Search for the cell housing the specified text and yield its (X, Y) center coordinate. 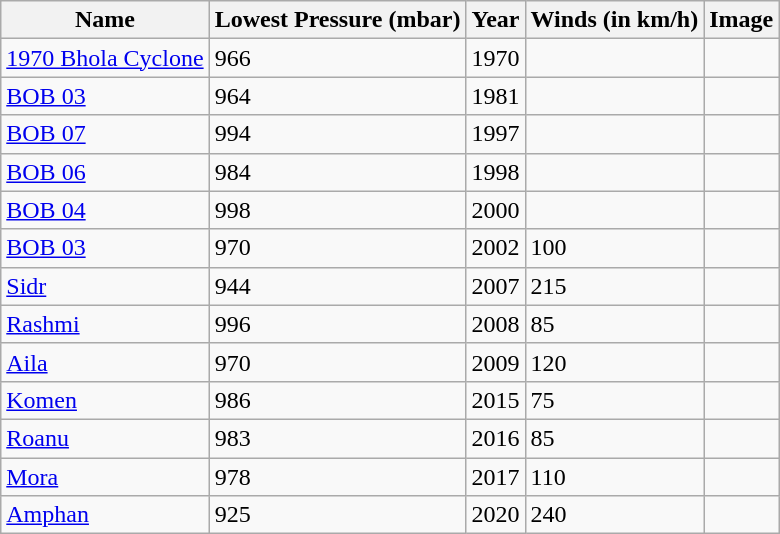
BOB 07 (105, 134)
Lowest Pressure (mbar) (338, 20)
240 (614, 515)
2020 (496, 515)
2002 (496, 248)
Sidr (105, 286)
110 (614, 477)
100 (614, 248)
996 (338, 324)
966 (338, 58)
1970 (496, 58)
Komen (105, 400)
2007 (496, 286)
2017 (496, 477)
Rashmi (105, 324)
1997 (496, 134)
Mora (105, 477)
1970 Bhola Cyclone (105, 58)
994 (338, 134)
964 (338, 96)
2016 (496, 438)
925 (338, 515)
Winds (in km/h) (614, 20)
986 (338, 400)
983 (338, 438)
984 (338, 172)
998 (338, 210)
215 (614, 286)
120 (614, 362)
BOB 04 (105, 210)
944 (338, 286)
2008 (496, 324)
978 (338, 477)
Roanu (105, 438)
Amphan (105, 515)
Image (742, 20)
2015 (496, 400)
1998 (496, 172)
Year (496, 20)
75 (614, 400)
Name (105, 20)
Aila (105, 362)
1981 (496, 96)
2000 (496, 210)
2009 (496, 362)
BOB 06 (105, 172)
